Return the (x, y) coordinate for the center point of the cell that contains the specified text.  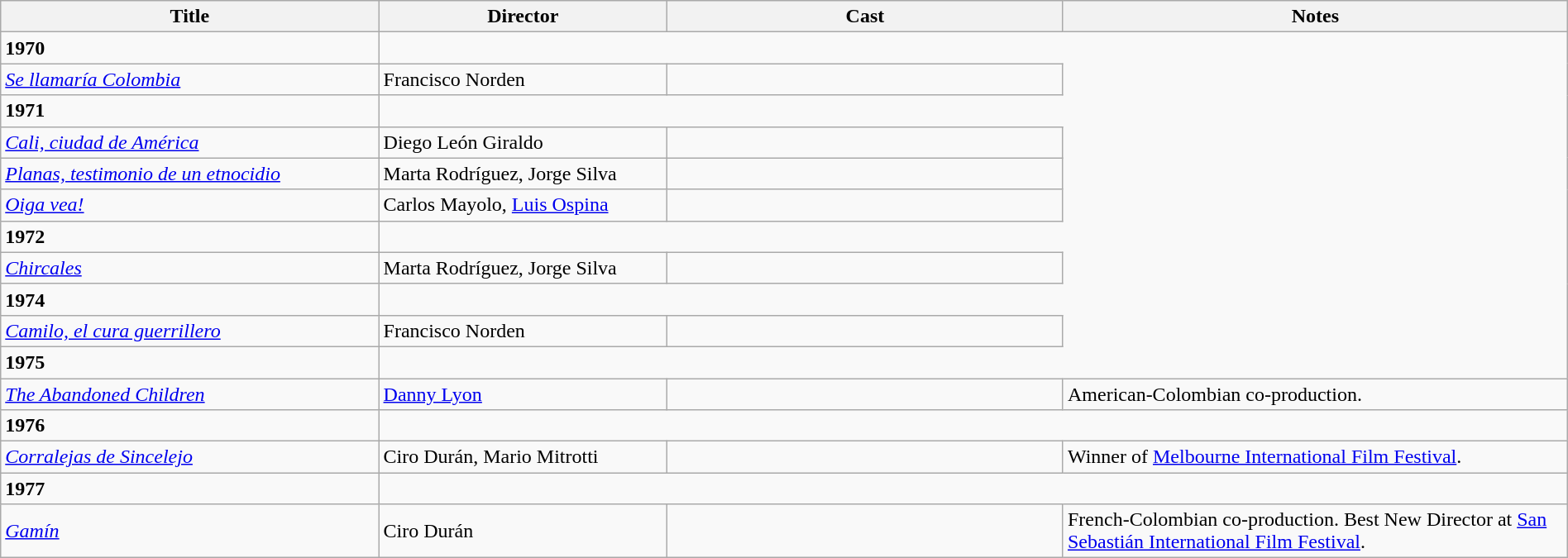
Camilo, el cura guerrillero (190, 331)
Cali, ciudad de América (190, 142)
Director (523, 17)
Title (190, 17)
1972 (190, 236)
Danny Lyon (523, 394)
American-Colombian co-production. (1315, 394)
Winner of Melbourne International Film Festival. (1315, 457)
Diego León Giraldo (523, 142)
Notes (1315, 17)
1971 (190, 111)
The Abandoned Children (190, 394)
French-Colombian co-production. Best New Director at San Sebastián International Film Festival. (1315, 531)
Corralejas de Sincelejo (190, 457)
Ciro Durán, Mario Mitrotti (523, 457)
Chircales (190, 268)
Gamín (190, 531)
1970 (190, 48)
Cast (865, 17)
Oiga vea! (190, 205)
1976 (190, 426)
Ciro Durán (523, 531)
Carlos Mayolo, Luis Ospina (523, 205)
Planas, testimonio de un etnocidio (190, 174)
1974 (190, 299)
1975 (190, 362)
Se llamaría Colombia (190, 79)
1977 (190, 489)
